Output the [X, Y] coordinate of the center of the cell containing the given text.  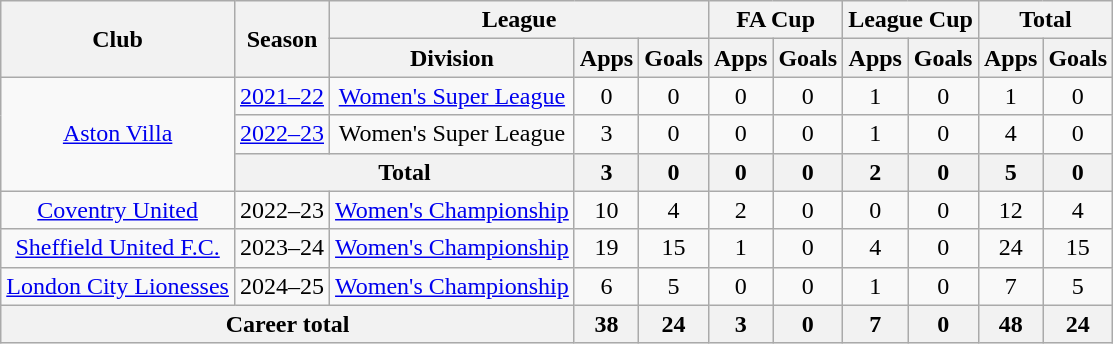
Aston Villa [118, 134]
48 [1010, 324]
19 [606, 248]
Sheffield United F.C. [118, 248]
League [520, 20]
FA Cup [775, 20]
2021–22 [282, 96]
2023–24 [282, 248]
2024–25 [282, 286]
12 [1010, 210]
38 [606, 324]
Career total [288, 324]
Season [282, 39]
London City Lionesses [118, 286]
6 [606, 286]
Club [118, 39]
Division [452, 58]
Coventry United [118, 210]
10 [606, 210]
League Cup [911, 20]
